Return the [x, y] coordinate for the center point of the cell that contains the specified text.  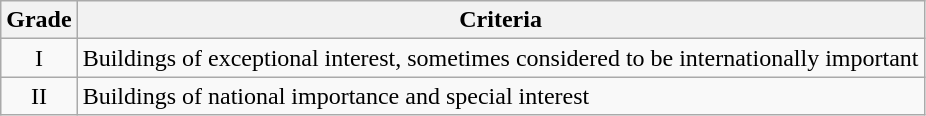
Criteria [500, 20]
Grade [39, 20]
II [39, 96]
Buildings of exceptional interest, sometimes considered to be internationally important [500, 58]
Buildings of national importance and special interest [500, 96]
I [39, 58]
